For the text-containing cell, return its midpoint in [x, y] coordinate format. 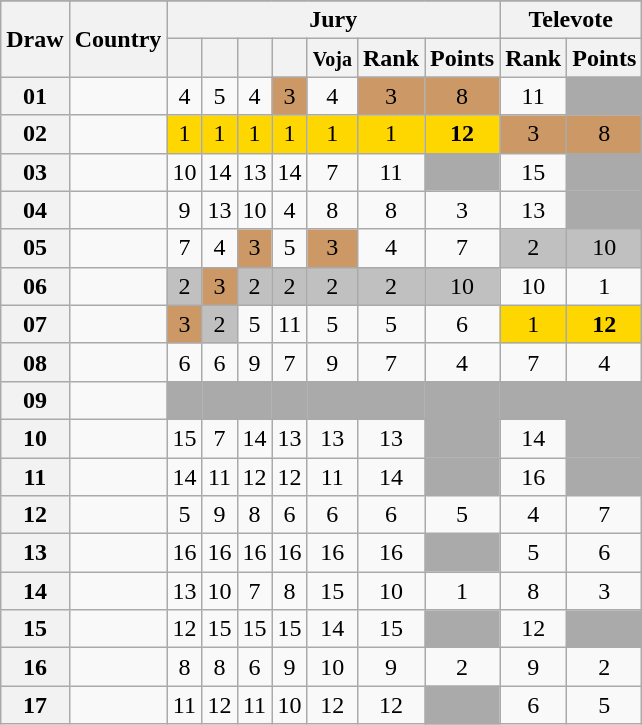
03 [35, 172]
Draw [35, 39]
06 [35, 286]
01 [35, 96]
07 [35, 324]
04 [35, 210]
08 [35, 362]
05 [35, 248]
Country [118, 39]
Voja [332, 58]
02 [35, 134]
09 [35, 400]
17 [35, 705]
Jury [334, 20]
Televote [571, 20]
